Return the (x, y) coordinate for the center point of the cell that contains the specified text.  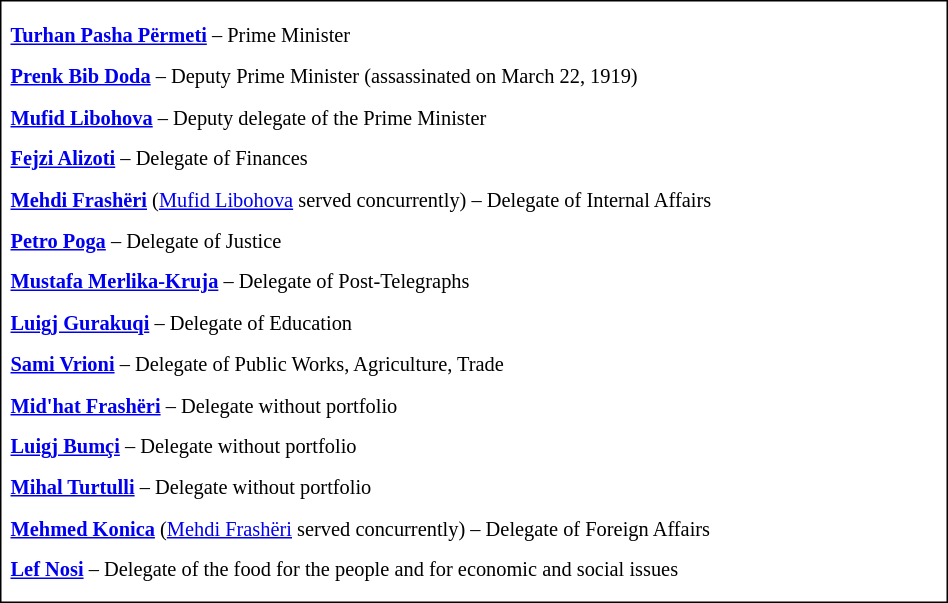
Petro Poga – Delegate of Justice (474, 242)
Mid'hat Frashëri – Delegate without portfolio (474, 406)
Mustafa Merlika-Kruja – Delegate of Post-Telegraphs (474, 283)
Mehdi Frashëri (Mufid Libohova served concurrently) – Delegate of Internal Affairs (474, 201)
Mehmed Konica (Mehdi Frashëri served concurrently) – Delegate of Foreign Affairs (474, 530)
Lef Nosi – Delegate of the food for the people and for economic and social issues (474, 571)
Mufid Libohova – Deputy delegate of the Prime Minister (474, 119)
Fejzi Alizoti – Delegate of Finances (474, 160)
Mihal Turtulli – Delegate without portfolio (474, 488)
Luigj Bumçi – Delegate without portfolio (474, 447)
Sami Vrioni – Delegate of Public Works, Agriculture, Trade (474, 365)
Turhan Pasha Përmeti – Prime Minister (474, 37)
Prenk Bib Doda – Deputy Prime Minister (assassinated on March 22, 1919) (474, 78)
Luigj Gurakuqi – Delegate of Education (474, 324)
